Provide the [x, y] coordinate of the cell's center where the given text is located.  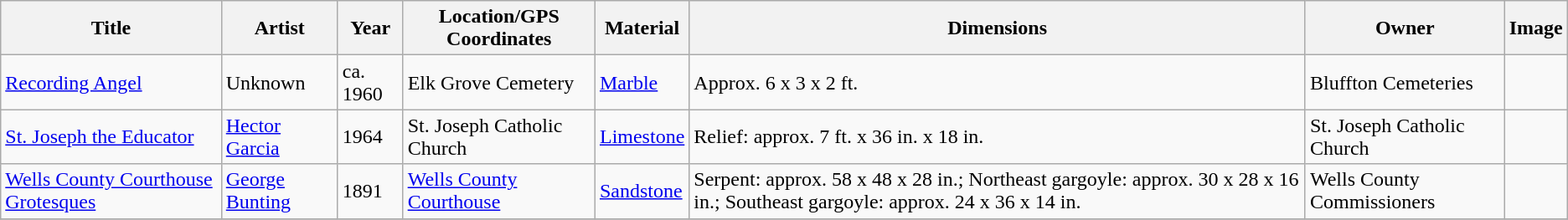
Hector Garcia [280, 137]
ca. 1960 [370, 82]
Material [642, 28]
Elk Grove Cemetery [499, 82]
Wells County Commissioners [1405, 191]
Recording Angel [111, 82]
Unknown [280, 82]
George Bunting [280, 191]
Year [370, 28]
Sandstone [642, 191]
1964 [370, 137]
Serpent: approx. 58 x 48 x 28 in.; Northeast gargoyle: approx. 30 x 28 x 16 in.; Southeast gargoyle: approx. 24 x 36 x 14 in. [998, 191]
Location/GPS Coordinates [499, 28]
Wells County Courthouse Grotesques [111, 191]
St. Joseph the Educator [111, 137]
Wells County Courthouse [499, 191]
1891 [370, 191]
Image [1536, 28]
Limestone [642, 137]
Bluffton Cemeteries [1405, 82]
Title [111, 28]
Approx. 6 x 3 x 2 ft. [998, 82]
Marble [642, 82]
Dimensions [998, 28]
Relief: approx. 7 ft. x 36 in. x 18 in. [998, 137]
Owner [1405, 28]
Artist [280, 28]
